For the text-containing cell, return its midpoint in [X, Y] coordinate format. 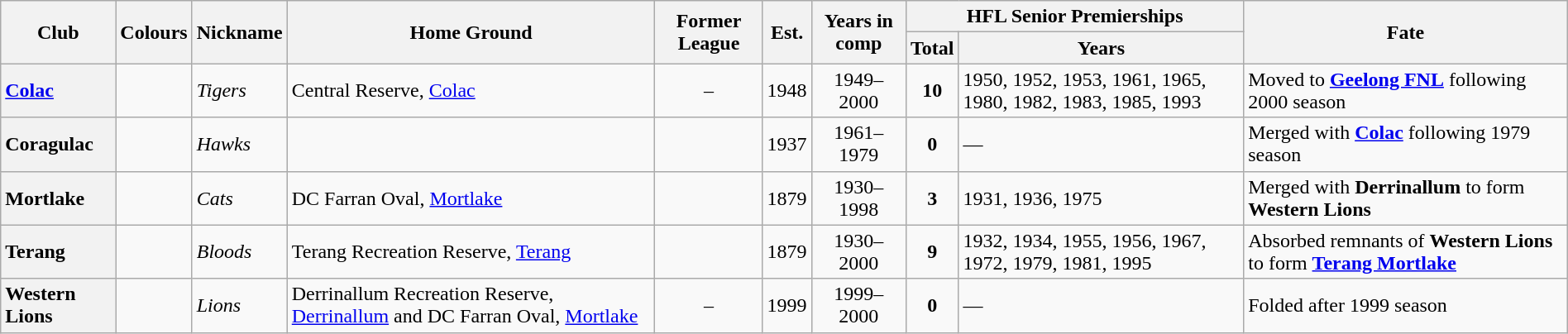
Home Ground [471, 32]
Central Reserve, Colac [471, 91]
Colac [58, 91]
1930–1998 [858, 198]
Mortlake [58, 198]
HFL Senior Premierships [1074, 17]
Moved to Geelong FNL following 2000 season [1406, 91]
1961–1979 [858, 144]
Est. [787, 32]
1950, 1952, 1953, 1961, 1965, 1980, 1982, 1983, 1985, 1993 [1102, 91]
Coragulac [58, 144]
10 [932, 91]
Terang [58, 251]
1948 [787, 91]
Western Lions [58, 306]
1930–2000 [858, 251]
Bloods [240, 251]
Merged with Derrinallum to form Western Lions [1406, 198]
Years [1102, 48]
Tigers [240, 91]
9 [932, 251]
Colours [154, 32]
Former League [709, 32]
DC Farran Oval, Mortlake [471, 198]
Absorbed remnants of Western Lions to form Terang Mortlake [1406, 251]
Lions [240, 306]
3 [932, 198]
Total [932, 48]
1999 [787, 306]
Fate [1406, 32]
1932, 1934, 1955, 1956, 1967, 1972, 1979, 1981, 1995 [1102, 251]
Folded after 1999 season [1406, 306]
1949–2000 [858, 91]
Cats [240, 198]
1931, 1936, 1975 [1102, 198]
Nickname [240, 32]
Terang Recreation Reserve, Terang [471, 251]
1999–2000 [858, 306]
Hawks [240, 144]
Derrinallum Recreation Reserve, Derrinallum and DC Farran Oval, Mortlake [471, 306]
Years in comp [858, 32]
Merged with Colac following 1979 season [1406, 144]
Club [58, 32]
1937 [787, 144]
